Identify which cell holds the provided text, then report its (X, Y) central coordinate. 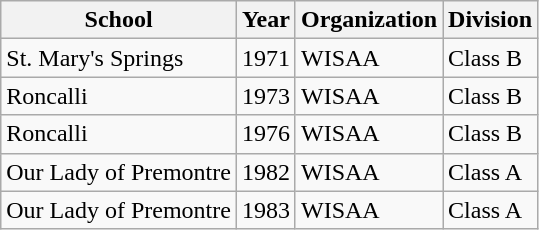
1983 (266, 210)
1973 (266, 96)
1982 (266, 172)
Organization (368, 20)
Year (266, 20)
1976 (266, 134)
1971 (266, 58)
St. Mary's Springs (119, 58)
Division (490, 20)
School (119, 20)
